Provide the [X, Y] coordinate of the cell's center where the given text is located.  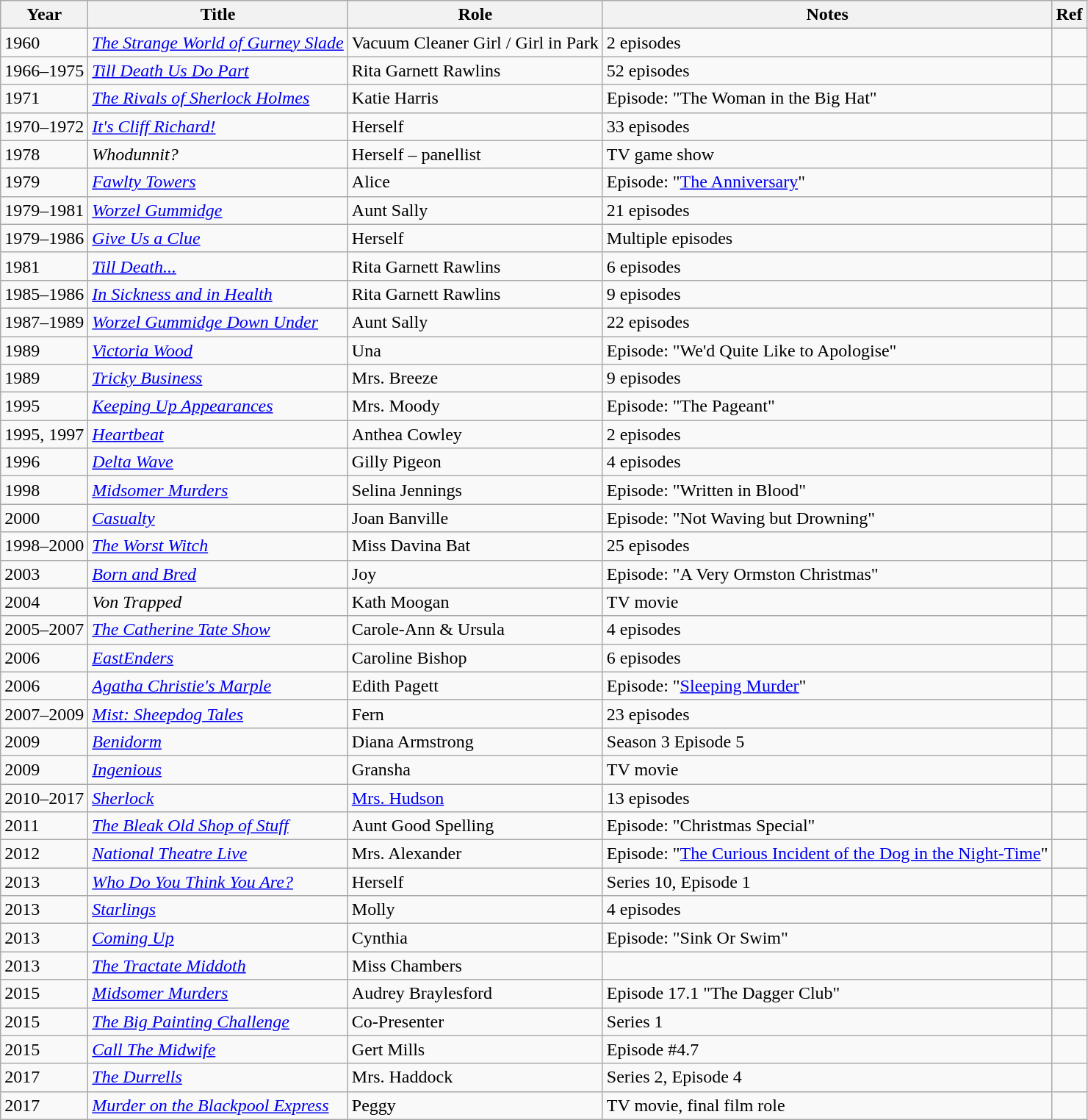
1971 [44, 98]
Edith Pagett [475, 686]
Coming Up [217, 938]
Episode: "The Woman in the Big Hat" [827, 98]
Keeping Up Appearances [217, 406]
21 episodes [827, 210]
The Catherine Tate Show [217, 630]
The Worst Witch [217, 546]
Episode: "The Anniversary" [827, 182]
Tricky Business [217, 378]
TV movie, final film role [827, 1105]
52 episodes [827, 71]
Ref [1070, 15]
Series 1 [827, 1022]
Give Us a Clue [217, 238]
Diana Armstrong [475, 742]
Alice [475, 182]
Episode: "Sleeping Murder" [827, 686]
1995, 1997 [44, 434]
Multiple episodes [827, 238]
Selina Jennings [475, 490]
1981 [44, 266]
Joy [475, 574]
Episode: "The Pageant" [827, 406]
1998–2000 [44, 546]
Episode: "The Curious Incident of the Dog in the Night-Time" [827, 854]
1995 [44, 406]
Episode 17.1 "The Dagger Club" [827, 994]
Whodunnit? [217, 154]
Gransha [475, 769]
Miss Chambers [475, 966]
Episode: "Written in Blood" [827, 490]
Mrs. Alexander [475, 854]
Von Trapped [217, 602]
The Tractate Middoth [217, 966]
23 episodes [827, 714]
Miss Davina Bat [475, 546]
Kath Moogan [475, 602]
Season 3 Episode 5 [827, 742]
Till Death Us Do Part [217, 71]
2007–2009 [44, 714]
Carole-Ann & Ursula [475, 630]
25 episodes [827, 546]
2004 [44, 602]
Mrs. Haddock [475, 1077]
Mrs. Hudson [475, 797]
Victoria Wood [217, 351]
In Sickness and in Health [217, 294]
Sherlock [217, 797]
Notes [827, 15]
1998 [44, 490]
Episode: "Sink Or Swim" [827, 938]
The Big Painting Challenge [217, 1022]
Who Do You Think You Are? [217, 882]
Episode: "A Very Ormston Christmas" [827, 574]
1979–1986 [44, 238]
Mrs. Breeze [475, 378]
2011 [44, 826]
Born and Bred [217, 574]
2005–2007 [44, 630]
Gert Mills [475, 1049]
2010–2017 [44, 797]
TV game show [827, 154]
Benidorm [217, 742]
1985–1986 [44, 294]
Mist: Sheepdog Tales [217, 714]
13 episodes [827, 797]
Anthea Cowley [475, 434]
Audrey Braylesford [475, 994]
2012 [44, 854]
Murder on the Blackpool Express [217, 1105]
1979–1981 [44, 210]
Molly [475, 910]
Gilly Pigeon [475, 462]
Vacuum Cleaner Girl / Girl in Park [475, 43]
The Durrells [217, 1077]
1970–1972 [44, 126]
Katie Harris [475, 98]
Role [475, 15]
Worzel Gummidge Down Under [217, 322]
Call The Midwife [217, 1049]
Series 2, Episode 4 [827, 1077]
Till Death... [217, 266]
Episode #4.7 [827, 1049]
Caroline Bishop [475, 658]
Joan Banville [475, 518]
1978 [44, 154]
1987–1989 [44, 322]
Casualty [217, 518]
Fern [475, 714]
It's Cliff Richard! [217, 126]
2000 [44, 518]
The Strange World of Gurney Slade [217, 43]
Cynthia [475, 938]
Ingenious [217, 769]
Episode: "Christmas Special" [827, 826]
Episode: "We'd Quite Like to Apologise" [827, 351]
Series 10, Episode 1 [827, 882]
1960 [44, 43]
Heartbeat [217, 434]
2003 [44, 574]
Delta Wave [217, 462]
Starlings [217, 910]
Una [475, 351]
22 episodes [827, 322]
Title [217, 15]
Fawlty Towers [217, 182]
Peggy [475, 1105]
1979 [44, 182]
The Rivals of Sherlock Holmes [217, 98]
Year [44, 15]
Herself – panellist [475, 154]
Episode: "Not Waving but Drowning" [827, 518]
Worzel Gummidge [217, 210]
33 episodes [827, 126]
National Theatre Live [217, 854]
EastEnders [217, 658]
Mrs. Moody [475, 406]
Co-Presenter [475, 1022]
1996 [44, 462]
Agatha Christie's Marple [217, 686]
Aunt Good Spelling [475, 826]
1966–1975 [44, 71]
The Bleak Old Shop of Stuff [217, 826]
